Return [x, y] of the center of cell containing provided text 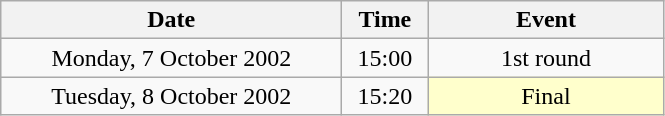
1st round [546, 58]
Date [172, 20]
15:00 [385, 58]
Final [546, 96]
15:20 [385, 96]
Event [546, 20]
Tuesday, 8 October 2002 [172, 96]
Monday, 7 October 2002 [172, 58]
Time [385, 20]
